For the text-containing cell, return its midpoint in (X, Y) coordinate format. 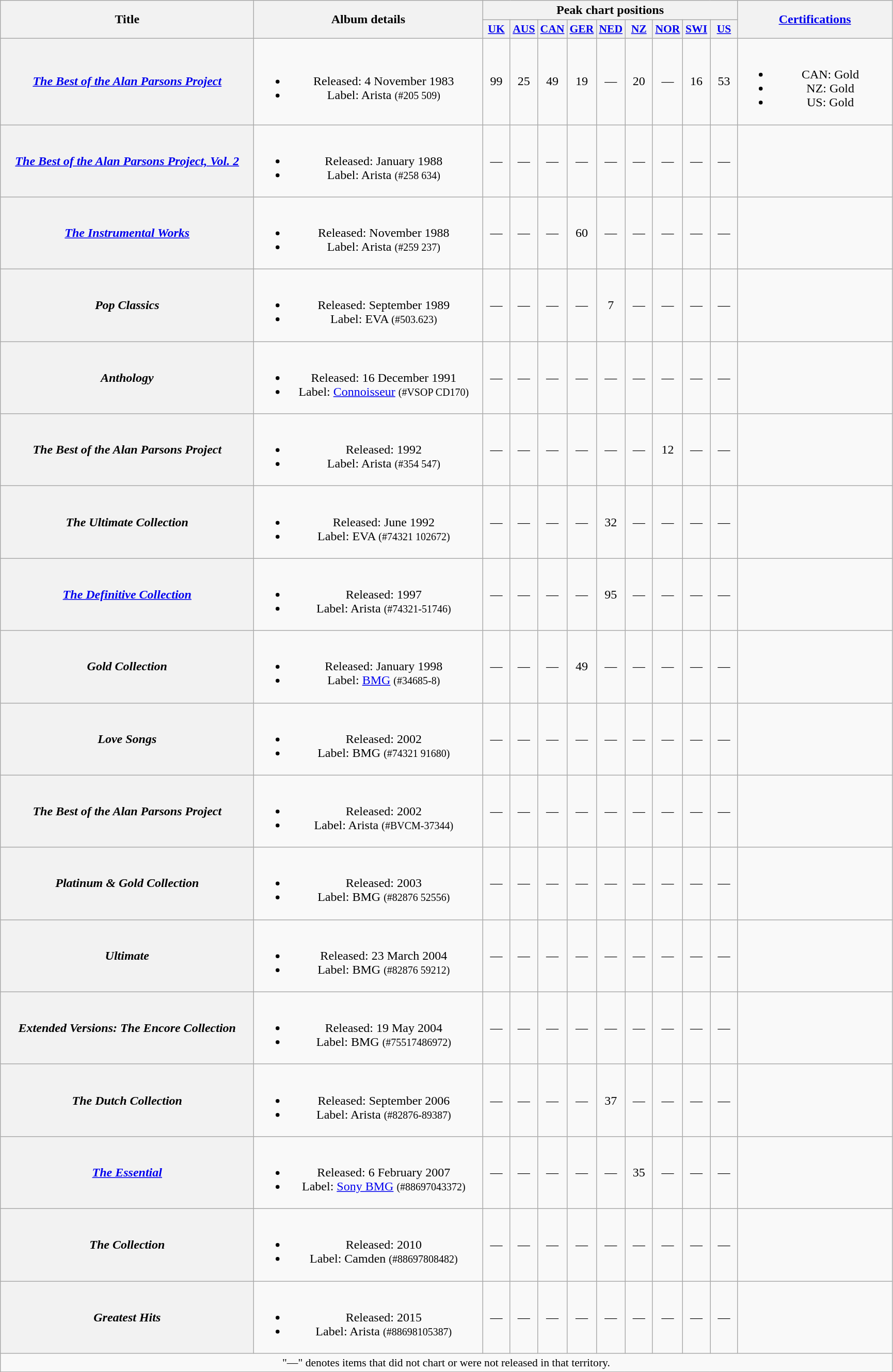
CAN: GoldNZ: GoldUS: Gold (815, 82)
Pop Classics (127, 305)
Released: 23 March 2004Label: BMG (#82876 59212) (369, 956)
Title (127, 20)
The Instrumental Works (127, 233)
The Ultimate Collection (127, 522)
53 (724, 82)
Extended Versions: The Encore Collection (127, 1028)
Released: 2003Label: BMG (#82876 52556) (369, 883)
Released: 2015Label: Arista (#88698105387) (369, 1317)
Released: September 2006Label: Arista (#82876-89387) (369, 1100)
Love Songs (127, 739)
Released: 6 February 2007Label: Sony BMG (#88697043372) (369, 1172)
The Collection (127, 1245)
Released: 1997Label: Arista (#74321-51746) (369, 594)
US (724, 29)
Released: 16 December 1991Label: Connoisseur (#VSOP CD170) (369, 378)
Greatest Hits (127, 1317)
Released: 4 November 1983Label: Arista (#205 509) (369, 82)
99 (497, 82)
CAN (552, 29)
60 (581, 233)
The Essential (127, 1172)
The Best of the Alan Parsons Project, Vol. 2 (127, 161)
Released: September 1989Label: EVA (#503.623) (369, 305)
Certifications (815, 20)
25 (523, 82)
37 (611, 1100)
Released: 2002Label: BMG (#74321 91680) (369, 739)
Released: 2010Label: Camden (#88697808482) (369, 1245)
Released: January 1988Label: Arista (#258 634) (369, 161)
NZ (639, 29)
Released: 1992Label: Arista (#354 547) (369, 450)
Released: 19 May 2004Label: BMG (#75517486972) (369, 1028)
NOR (667, 29)
Released: January 1998Label: BMG (#34685-8) (369, 667)
32 (611, 522)
95 (611, 594)
SWI (696, 29)
AUS (523, 29)
Released: June 1992Label: EVA (#74321 102672) (369, 522)
20 (639, 82)
UK (497, 29)
GER (581, 29)
7 (611, 305)
Album details (369, 20)
"—" denotes items that did not chart or were not released in that territory. (446, 1363)
19 (581, 82)
The Definitive Collection (127, 594)
Released: 2002Label: Arista (#BVCM-37344) (369, 811)
Anthology (127, 378)
35 (639, 1172)
Ultimate (127, 956)
NED (611, 29)
12 (667, 450)
16 (696, 82)
Platinum & Gold Collection (127, 883)
Peak chart positions (610, 10)
The Dutch Collection (127, 1100)
Gold Collection (127, 667)
Released: November 1988Label: Arista (#259 237) (369, 233)
